Search for the cell housing the specified text and yield its [X, Y] center coordinate. 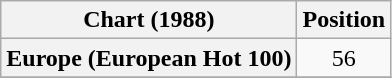
Position [344, 20]
Europe (European Hot 100) [149, 58]
Chart (1988) [149, 20]
56 [344, 58]
